Return (x, y) of the center of cell containing provided text 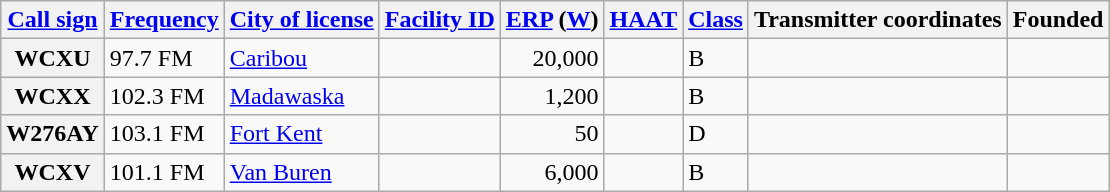
50 (552, 134)
WCXU (53, 58)
101.1 FM (164, 172)
D (716, 134)
Frequency (164, 20)
City of license (302, 20)
Caribou (302, 58)
Transmitter coordinates (878, 20)
WCXV (53, 172)
Facility ID (440, 20)
Class (716, 20)
102.3 FM (164, 96)
Founded (1058, 20)
103.1 FM (164, 134)
ERP (W) (552, 20)
Madawaska (302, 96)
Van Buren (302, 172)
Fort Kent (302, 134)
1,200 (552, 96)
HAAT (644, 20)
W276AY (53, 134)
6,000 (552, 172)
97.7 FM (164, 58)
WCXX (53, 96)
Call sign (53, 20)
20,000 (552, 58)
